Find where the given text appears and provide that cell's center as [x, y] coordinate. 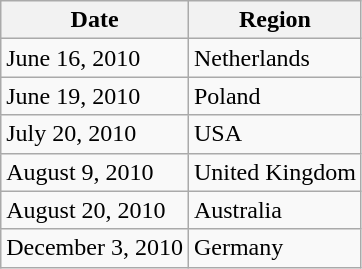
Region [274, 20]
United Kingdom [274, 172]
June 16, 2010 [95, 58]
Germany [274, 248]
USA [274, 134]
December 3, 2010 [95, 248]
Poland [274, 96]
July 20, 2010 [95, 134]
Australia [274, 210]
August 20, 2010 [95, 210]
Netherlands [274, 58]
June 19, 2010 [95, 96]
August 9, 2010 [95, 172]
Date [95, 20]
